Identify which cell holds the provided text, then report its [x, y] central coordinate. 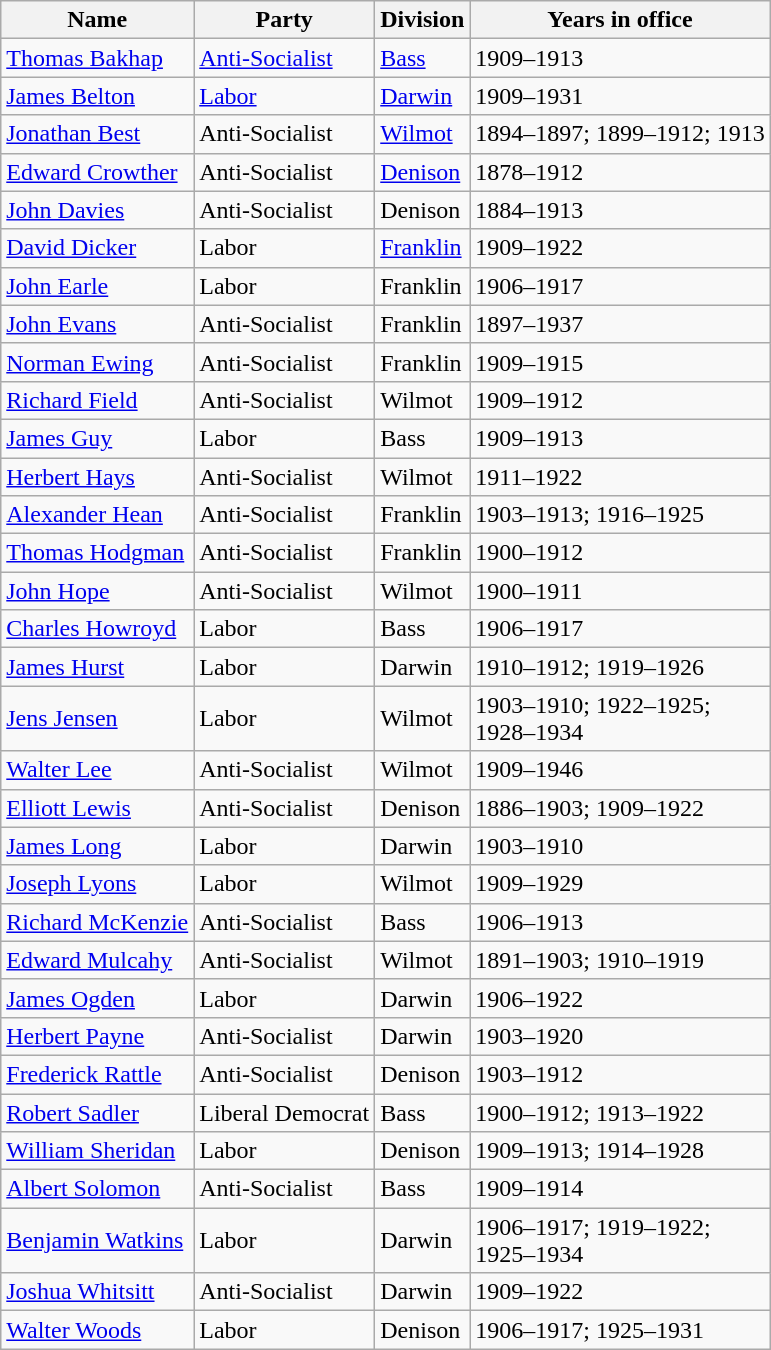
James Guy [98, 438]
1909–1931 [620, 96]
1878–1912 [620, 172]
Years in office [620, 20]
Liberal Democrat [284, 1113]
1909–1914 [620, 1189]
Herbert Payne [98, 1036]
Walter Lee [98, 770]
Richard Field [98, 400]
1903–1913; 1916–1925 [620, 515]
John Hope [98, 591]
Benjamin Watkins [98, 1240]
James Hurst [98, 667]
1909–1912 [620, 400]
1909–1946 [620, 770]
Edward Mulcahy [98, 960]
Herbert Hays [98, 477]
David Dicker [98, 248]
James Ogden [98, 998]
1903–1910; 1922–1925;1928–1934 [620, 718]
1910–1912; 1919–1926 [620, 667]
Norman Ewing [98, 362]
1909–1913; 1914–1928 [620, 1151]
1911–1922 [620, 477]
1906–1913 [620, 922]
Party [284, 20]
John Evans [98, 324]
1903–1910 [620, 846]
1903–1912 [620, 1074]
1903–1920 [620, 1036]
1906–1922 [620, 998]
1900–1912; 1913–1922 [620, 1113]
Jens Jensen [98, 718]
1884–1913 [620, 210]
Joshua Whitsitt [98, 1292]
Charles Howroyd [98, 629]
John Davies [98, 210]
1909–1929 [620, 884]
Jonathan Best [98, 134]
1906–1917; 1925–1931 [620, 1330]
Edward Crowther [98, 172]
Frederick Rattle [98, 1074]
1906–1917; 1919–1922;1925–1934 [620, 1240]
Joseph Lyons [98, 884]
1894–1897; 1899–1912; 1913 [620, 134]
Name [98, 20]
John Earle [98, 286]
1891–1903; 1910–1919 [620, 960]
James Belton [98, 96]
Elliott Lewis [98, 808]
1900–1911 [620, 591]
1900–1912 [620, 553]
Robert Sadler [98, 1113]
Walter Woods [98, 1330]
William Sheridan [98, 1151]
James Long [98, 846]
Richard McKenzie [98, 922]
1909–1915 [620, 362]
1897–1937 [620, 324]
Division [422, 20]
1886–1903; 1909–1922 [620, 808]
Thomas Hodgman [98, 553]
Albert Solomon [98, 1189]
Thomas Bakhap [98, 58]
Alexander Hean [98, 515]
